Pinpoint the cell where the given text exists, returning its (X, Y) midpoint coordinate. 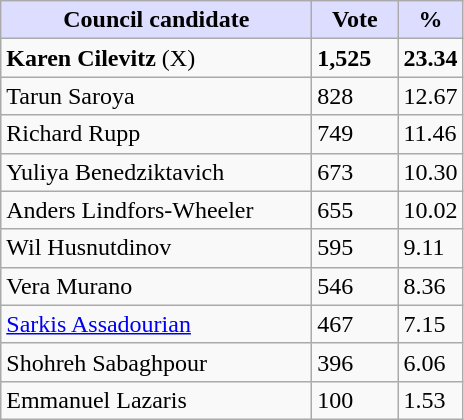
396 (355, 362)
Vote (355, 20)
Sarkis Assadourian (156, 324)
Emmanuel Lazaris (156, 400)
Anders Lindfors-Wheeler (156, 210)
100 (355, 400)
Wil Husnutdinov (156, 248)
Karen Cilevitz (X) (156, 58)
11.46 (430, 134)
10.30 (430, 172)
6.06 (430, 362)
828 (355, 96)
Richard Rupp (156, 134)
% (430, 20)
10.02 (430, 210)
Tarun Saroya (156, 96)
749 (355, 134)
Yuliya Benedziktavich (156, 172)
12.67 (430, 96)
8.36 (430, 286)
1.53 (430, 400)
1,525 (355, 58)
546 (355, 286)
9.11 (430, 248)
7.15 (430, 324)
23.34 (430, 58)
673 (355, 172)
Council candidate (156, 20)
595 (355, 248)
Shohreh Sabaghpour (156, 362)
655 (355, 210)
467 (355, 324)
Vera Murano (156, 286)
